Determine the [x, y] coordinate at the center of the cell enclosing the given text.  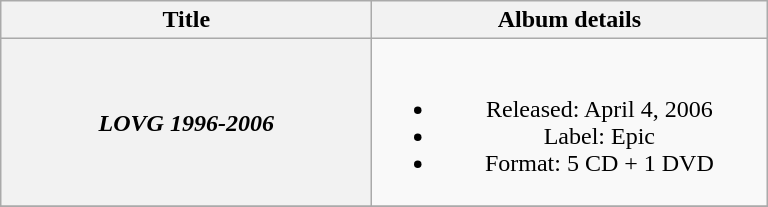
Title [186, 20]
Released: April 4, 2006Label: EpicFormat: 5 CD + 1 DVD [570, 122]
LOVG 1996-2006 [186, 122]
Album details [570, 20]
